Extract the (x, y) coordinate from the center of the cell holding the provided text.  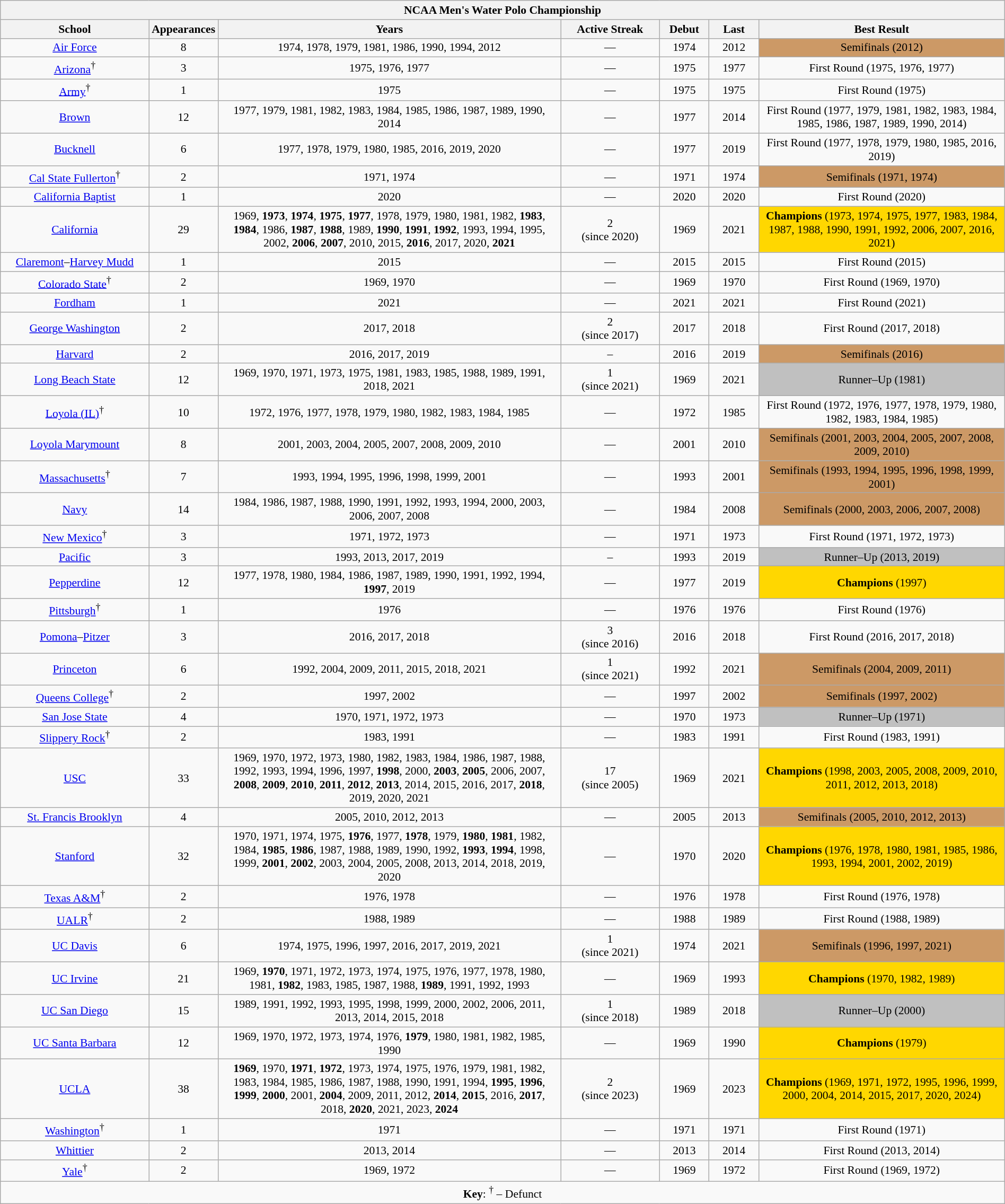
First Round (1977, 1978, 1979, 1980, 1985, 2016, 2019) (881, 150)
Loyola Marymount (75, 444)
Last (734, 29)
7 (183, 477)
1988, 1989 (389, 919)
Pacific (75, 557)
Stanford (75, 856)
1997, 2002 (389, 697)
1993, 2013, 2017, 2019 (389, 557)
32 (183, 856)
Princeton (75, 669)
1997 (684, 697)
1991 (734, 737)
2012 (734, 48)
Debut (684, 29)
UALR† (75, 919)
First Round (1988, 1989) (881, 919)
Years (389, 29)
Loyola (IL)† (75, 412)
First Round (1975, 1976, 1977) (881, 68)
Colorado State† (75, 282)
2017 (684, 329)
Active Streak (610, 29)
Washington† (75, 1129)
1985 (734, 412)
First Round (1971) (881, 1129)
1978 (734, 897)
First Round (2017, 2018) (881, 329)
2017, 2018 (389, 329)
1970, 1971, 1972, 1973 (389, 717)
Pepperdine (75, 582)
Bucknell (75, 150)
1984, 1986, 1987, 1988, 1990, 1991, 1992, 1993, 1994, 2000, 2003, 2006, 2007, 2008 (389, 509)
1993, 1994, 1995, 1996, 1998, 1999, 2001 (389, 477)
Semifinals (1996, 1997, 2021) (881, 946)
1990 (734, 1043)
1977, 1979, 1981, 1982, 1983, 1984, 1985, 1986, 1987, 1989, 1990, 2014 (389, 118)
Pomona–Pitzer (75, 637)
Key: † – Defunct (503, 1193)
Semifinals (1997, 2002) (881, 697)
Semifinals (2005, 2010, 2012, 2013) (881, 817)
UC Santa Barbara (75, 1043)
Claremont–Harvey Mudd (75, 262)
1(since 2018) (610, 1010)
First Round (1972, 1976, 1977, 1978, 1979, 1980, 1982, 1983, 1984, 1985) (881, 412)
Texas A&M† (75, 897)
Yale† (75, 1171)
2005 (684, 817)
Slippery Rock† (75, 737)
San Jose State (75, 717)
New Mexico† (75, 537)
UC Irvine (75, 979)
First Round (2015) (881, 262)
1974, 1978, 1979, 1981, 1986, 1990, 1994, 2012 (389, 48)
Semifinals (1993, 1994, 1995, 1996, 1998, 1999, 2001) (881, 477)
Fordham (75, 303)
Harvard (75, 354)
1992 (684, 669)
Pittsburgh† (75, 610)
First Round (1976) (881, 610)
Runner–Up (1971) (881, 717)
2(since 2023) (610, 1089)
2002 (734, 697)
1971, 1972, 1973 (389, 537)
Navy (75, 509)
2008 (734, 509)
1971, 1974 (389, 177)
California (75, 230)
UCLA (75, 1089)
1992, 2004, 2009, 2011, 2015, 2018, 2021 (389, 669)
Semifinals (1971, 1974) (881, 177)
2013, 2014 (389, 1150)
2010 (734, 444)
Air Force (75, 48)
First Round (2021) (881, 303)
2(since 2017) (610, 329)
California Baptist (75, 197)
Cal State Fullerton† (75, 177)
2016, 2017, 2018 (389, 637)
Champions (1997) (881, 582)
Brown (75, 118)
1977, 1978, 1979, 1980, 1985, 2016, 2019, 2020 (389, 150)
Army† (75, 90)
1974, 1975, 1996, 1997, 2016, 2017, 2019, 2021 (389, 946)
1983 (684, 737)
14 (183, 509)
2005, 2010, 2012, 2013 (389, 817)
First Round (2013, 2014) (881, 1150)
1983, 1991 (389, 737)
1977, 1978, 1980, 1984, 1986, 1987, 1989, 1990, 1991, 1992, 1994, 1997, 2019 (389, 582)
33 (183, 778)
Appearances (183, 29)
Semifinals (2004, 2009, 2011) (881, 669)
Champions (1970, 1982, 1989) (881, 979)
Arizona† (75, 68)
1984 (684, 509)
Queens College† (75, 697)
Runner–Up (2000) (881, 1010)
2(since 2020) (610, 230)
21 (183, 979)
USC (75, 778)
1989, 1991, 1992, 1993, 1995, 1998, 1999, 2000, 2002, 2006, 2011, 2013, 2014, 2015, 2018 (389, 1010)
First Round (1983, 1991) (881, 737)
Semifinals (2000, 2003, 2006, 2007, 2008) (881, 509)
1969, 1970 (389, 282)
Champions (1976, 1978, 1980, 1981, 1985, 1986, 1993, 1994, 2001, 2002, 2019) (881, 856)
Champions (1998, 2003, 2005, 2008, 2009, 2010, 2011, 2012, 2013, 2018) (881, 778)
First Round (1969, 1970) (881, 282)
1976, 1978 (389, 897)
First Round (1969, 1972) (881, 1171)
1969, 1970, 1971, 1973, 1975, 1981, 1983, 1985, 1988, 1989, 1991, 2018, 2021 (389, 380)
Semifinals (2001, 2003, 2004, 2005, 2007, 2008, 2009, 2010) (881, 444)
Best Result (881, 29)
Massachusetts† (75, 477)
First Round (2016, 2017, 2018) (881, 637)
15 (183, 1010)
Semifinals (2016) (881, 354)
1969, 1970, 1971, 1972, 1973, 1974, 1975, 1976, 1977, 1978, 1980, 1981, 1982, 1983, 1985, 1987, 1988, 1989, 1991, 1992, 1993 (389, 979)
Whittier (75, 1150)
29 (183, 230)
First Round (2020) (881, 197)
Champions (1969, 1971, 1972, 1995, 1996, 1999, 2000, 2004, 2014, 2015, 2017, 2020, 2024) (881, 1089)
Champions (1979) (881, 1043)
Champions (1973, 1974, 1975, 1977, 1983, 1984, 1987, 1988, 1990, 1991, 1992, 2006, 2007, 2016, 2021) (881, 230)
Runner–Up (1981) (881, 380)
UC Davis (75, 946)
1972, 1976, 1977, 1978, 1979, 1980, 1982, 1983, 1984, 1985 (389, 412)
1975, 1976, 1977 (389, 68)
First Round (1976, 1978) (881, 897)
Long Beach State (75, 380)
St. Francis Brooklyn (75, 817)
2023 (734, 1089)
2001, 2003, 2004, 2005, 2007, 2008, 2009, 2010 (389, 444)
1969, 1970, 1972, 1973, 1974, 1976, 1979, 1980, 1981, 1982, 1985, 1990 (389, 1043)
School (75, 29)
1969, 1972 (389, 1171)
2016, 2017, 2019 (389, 354)
1988 (684, 919)
Runner–Up (2013, 2019) (881, 557)
George Washington (75, 329)
3(since 2016) (610, 637)
17(since 2005) (610, 778)
Semifinals (2012) (881, 48)
First Round (1975) (881, 90)
10 (183, 412)
NCAA Men's Water Polo Championship (503, 10)
First Round (1977, 1979, 1981, 1982, 1983, 1984, 1985, 1986, 1987, 1989, 1990, 2014) (881, 118)
UC San Diego (75, 1010)
38 (183, 1089)
First Round (1971, 1972, 1973) (881, 537)
